Return the (x, y) coordinate for the center point of the cell that contains the specified text.  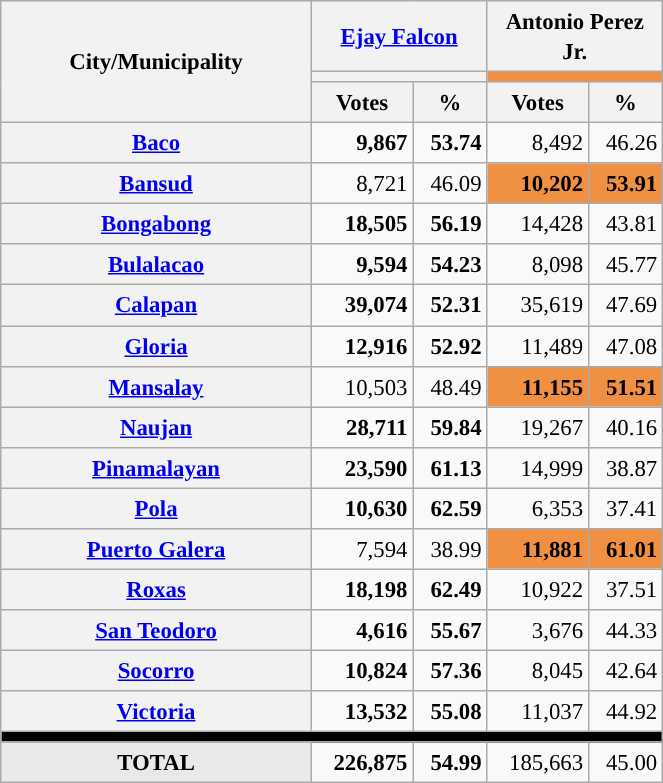
48.49 (450, 386)
62.49 (450, 590)
9,594 (362, 264)
52.31 (450, 306)
10,503 (362, 386)
8,045 (538, 670)
4,616 (362, 630)
10,202 (538, 184)
51.51 (625, 386)
Bulalacao (156, 264)
Pola (156, 508)
TOTAL (156, 762)
11,489 (538, 346)
7,594 (362, 550)
10,824 (362, 670)
6,353 (538, 508)
8,098 (538, 264)
San Teodoro (156, 630)
39,074 (362, 306)
14,999 (538, 468)
35,619 (538, 306)
Victoria (156, 712)
37.51 (625, 590)
City/Municipality (156, 62)
Socorro (156, 670)
46.09 (450, 184)
23,590 (362, 468)
38.87 (625, 468)
38.99 (450, 550)
43.81 (625, 224)
Antonio Perez Jr. (575, 36)
59.84 (450, 428)
14,428 (538, 224)
44.33 (625, 630)
Mansalay (156, 386)
44.92 (625, 712)
18,505 (362, 224)
11,037 (538, 712)
12,916 (362, 346)
45.00 (625, 762)
28,711 (362, 428)
3,676 (538, 630)
185,663 (538, 762)
62.59 (450, 508)
54.23 (450, 264)
Bansud (156, 184)
55.08 (450, 712)
37.41 (625, 508)
40.16 (625, 428)
8,721 (362, 184)
47.08 (625, 346)
Gloria (156, 346)
61.13 (450, 468)
Roxas (156, 590)
226,875 (362, 762)
Ejay Falcon (399, 36)
56.19 (450, 224)
45.77 (625, 264)
54.99 (450, 762)
18,198 (362, 590)
46.26 (625, 144)
13,532 (362, 712)
19,267 (538, 428)
Bongabong (156, 224)
Puerto Galera (156, 550)
10,922 (538, 590)
47.69 (625, 306)
11,881 (538, 550)
Calapan (156, 306)
57.36 (450, 670)
42.64 (625, 670)
Baco (156, 144)
Pinamalayan (156, 468)
53.74 (450, 144)
11,155 (538, 386)
8,492 (538, 144)
52.92 (450, 346)
55.67 (450, 630)
10,630 (362, 508)
61.01 (625, 550)
Naujan (156, 428)
53.91 (625, 184)
9,867 (362, 144)
